Provide the [X, Y] coordinate of the cell's center where the given text is located.  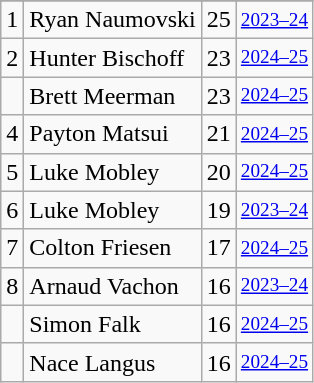
Arnaud Vachon [112, 286]
2 [12, 58]
19 [218, 210]
1 [12, 20]
Hunter Bischoff [112, 58]
Payton Matsui [112, 134]
21 [218, 134]
8 [12, 286]
17 [218, 248]
20 [218, 172]
Nace Langus [112, 362]
Simon Falk [112, 324]
Brett Meerman [112, 96]
6 [12, 210]
7 [12, 248]
Colton Friesen [112, 248]
25 [218, 20]
4 [12, 134]
Ryan Naumovski [112, 20]
5 [12, 172]
